Locate the cell with the specified text and output its (x, y) center coordinate. 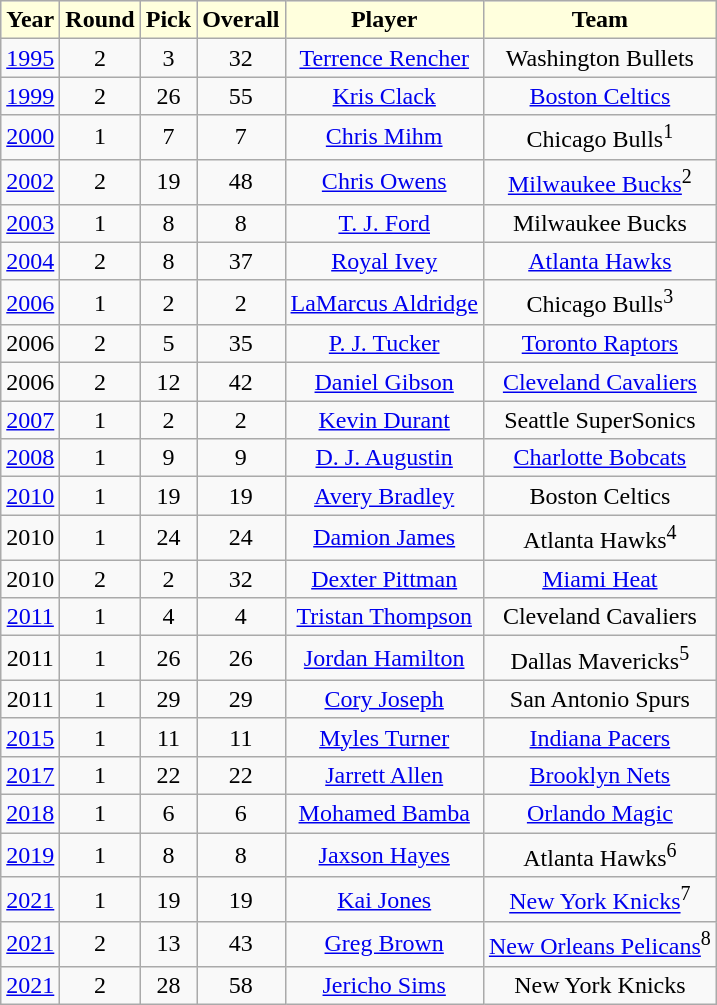
Cory Joseph (384, 699)
Dallas Mavericks5 (600, 658)
Greg Brown (384, 944)
Milwaukee Bucks (600, 223)
Round (100, 20)
San Antonio Spurs (600, 699)
Overall (241, 20)
Orlando Magic (600, 813)
Toronto Raptors (600, 344)
2002 (30, 182)
Mohamed Bamba (384, 813)
Indiana Pacers (600, 737)
2019 (30, 856)
37 (241, 261)
New Orleans Pelicans8 (600, 944)
12 (168, 382)
2008 (30, 458)
Brooklyn Nets (600, 775)
58 (241, 985)
1999 (30, 96)
2015 (30, 737)
43 (241, 944)
Seattle SuperSonics (600, 420)
55 (241, 96)
New York Knicks7 (600, 900)
2007 (30, 420)
Kai Jones (384, 900)
48 (241, 182)
13 (168, 944)
Chicago Bulls3 (600, 302)
Avery Bradley (384, 496)
2018 (30, 813)
Year (30, 20)
Chris Mihm (384, 138)
Daniel Gibson (384, 382)
Pick (168, 20)
Kevin Durant (384, 420)
T. J. Ford (384, 223)
Kris Clack (384, 96)
Washington Bullets (600, 58)
1995 (30, 58)
3 (168, 58)
Miami Heat (600, 579)
Player (384, 20)
2017 (30, 775)
LaMarcus Aldridge (384, 302)
Terrence Rencher (384, 58)
Jarrett Allen (384, 775)
D. J. Augustin (384, 458)
Jordan Hamilton (384, 658)
42 (241, 382)
Myles Turner (384, 737)
35 (241, 344)
New York Knicks (600, 985)
Jericho Sims (384, 985)
Charlotte Bobcats (600, 458)
2003 (30, 223)
Atlanta Hawks (600, 261)
Jaxson Hayes (384, 856)
Dexter Pittman (384, 579)
Damion James (384, 538)
28 (168, 985)
Tristan Thompson (384, 617)
Atlanta Hawks4 (600, 538)
Chicago Bulls1 (600, 138)
5 (168, 344)
Team (600, 20)
Chris Owens (384, 182)
P. J. Tucker (384, 344)
Atlanta Hawks6 (600, 856)
Royal Ivey (384, 261)
2004 (30, 261)
2000 (30, 138)
Milwaukee Bucks2 (600, 182)
